Return [X, Y] of the center of cell containing provided text 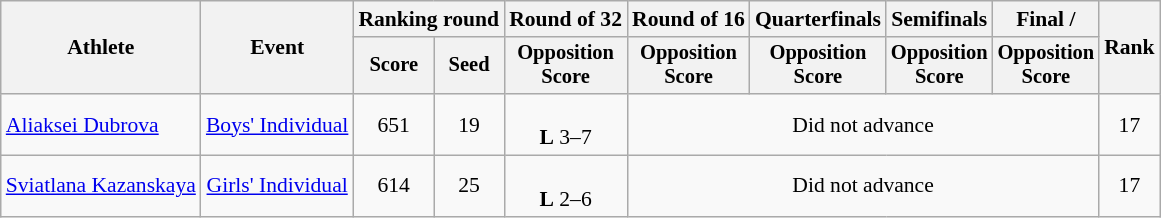
L 3–7 [566, 124]
Ranking round [428, 19]
L 2–6 [566, 186]
Round of 32 [566, 19]
Aliaksei Dubrova [101, 124]
19 [469, 124]
Athlete [101, 48]
Score [394, 66]
651 [394, 124]
Quarterfinals [818, 19]
Sviatlana Kazanskaya [101, 186]
Round of 16 [688, 19]
Final / [1046, 19]
Semifinals [940, 19]
Seed [469, 66]
Girls' Individual [278, 186]
Rank [1130, 48]
25 [469, 186]
614 [394, 186]
Boys' Individual [278, 124]
Event [278, 48]
